Detect which cell encompasses the target text, then output its (x, y) center coordinate. 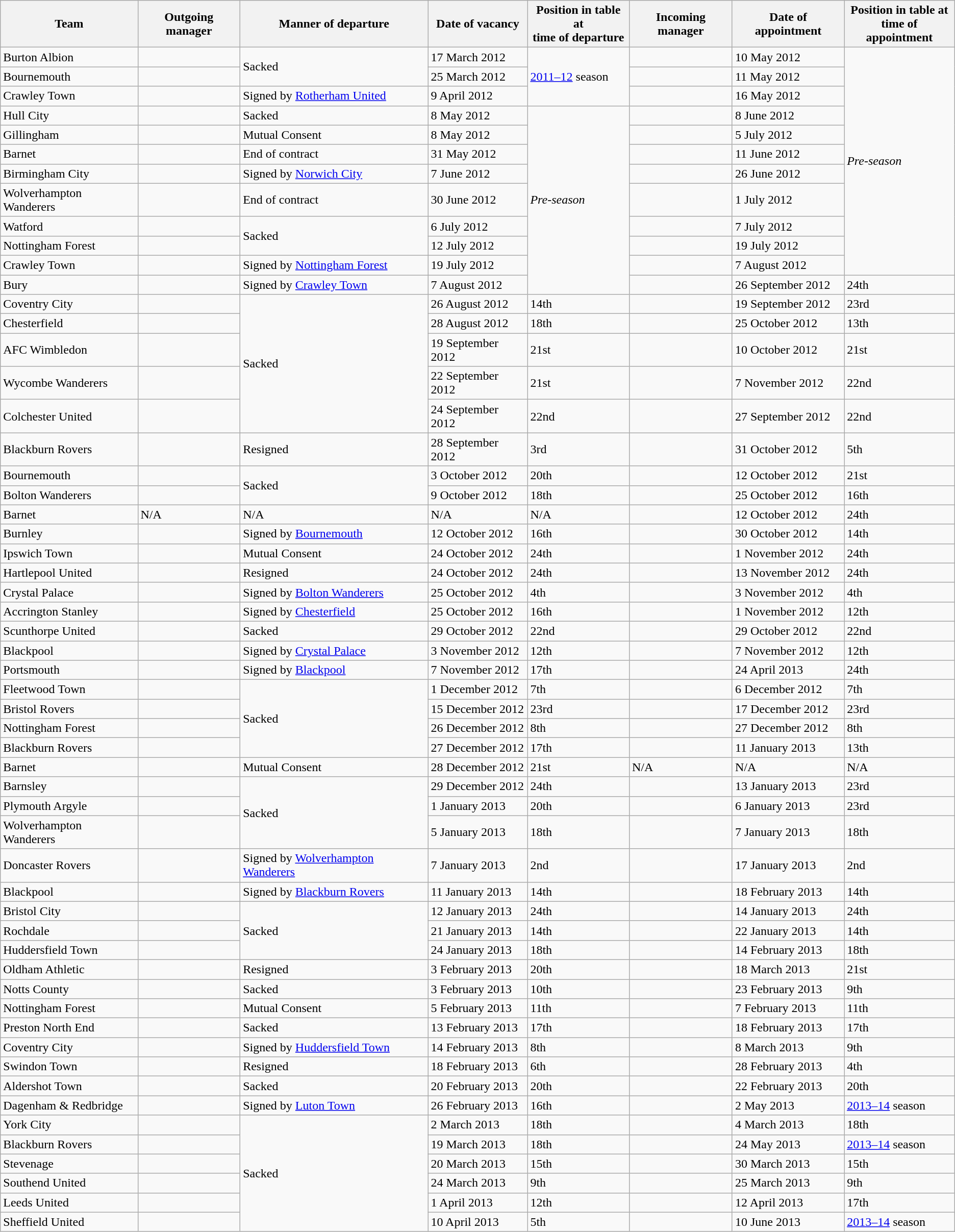
14 January 2013 (788, 911)
6th (579, 1067)
5 July 2012 (788, 135)
Gillingham (69, 135)
9 October 2012 (477, 495)
24 September 2012 (477, 416)
28 August 2012 (477, 324)
Birmingham City (69, 174)
Signed by Bournemouth (334, 534)
Leeds United (69, 1202)
2011–12 season (579, 77)
York City (69, 1125)
28 February 2013 (788, 1067)
28 September 2012 (477, 449)
Signed by Bolton Wanderers (334, 592)
10 April 2013 (477, 1222)
25 March 2012 (477, 77)
22 February 2013 (788, 1086)
30 June 2012 (477, 200)
10 May 2012 (788, 57)
Fleetwood Town (69, 689)
1 July 2012 (788, 200)
31 October 2012 (788, 449)
Plymouth Argyle (69, 806)
1 April 2013 (477, 1202)
Barnsley (69, 786)
Bristol Rovers (69, 709)
Rochdale (69, 930)
30 October 2012 (788, 534)
Signed by Crawley Town (334, 284)
23 February 2013 (788, 989)
28 December 2012 (477, 767)
10 June 2013 (788, 1222)
3rd (579, 449)
Colchester United (69, 416)
11 June 2012 (788, 154)
7 July 2012 (788, 226)
13 January 2013 (788, 786)
Signed by Blackburn Rovers (334, 892)
Date of appointment (788, 24)
24 May 2013 (788, 1144)
AFC Wimbledon (69, 350)
Ipswich Town (69, 553)
2 May 2013 (788, 1105)
Position in table attime of appointment (900, 24)
17 January 2013 (788, 866)
1 December 2012 (477, 689)
6 July 2012 (477, 226)
Manner of departure (334, 24)
Signed by Wolverhampton Wanderers (334, 866)
24 January 2013 (477, 950)
7 February 2013 (788, 1008)
13 February 2013 (477, 1028)
5 January 2013 (477, 832)
20 March 2013 (477, 1164)
Date of vacancy (477, 24)
21 January 2013 (477, 930)
Signed by Rotherham United (334, 96)
8 March 2013 (788, 1047)
Signed by Nottingham Forest (334, 265)
7 June 2012 (477, 174)
Dagenham & Redbridge (69, 1105)
12 January 2013 (477, 911)
6 January 2013 (788, 806)
26 August 2012 (477, 304)
12 April 2013 (788, 1202)
Preston North End (69, 1028)
Signed by Norwich City (334, 174)
8 June 2012 (788, 115)
Signed by Blackpool (334, 670)
26 September 2012 (788, 284)
22 September 2012 (477, 383)
26 June 2012 (788, 174)
24 April 2013 (788, 670)
5 February 2013 (477, 1008)
Hull City (69, 115)
Hartlepool United (69, 573)
Wycombe Wanderers (69, 383)
25 March 2013 (788, 1183)
Bolton Wanderers (69, 495)
Signed by Crystal Palace (334, 651)
Bury (69, 284)
30 March 2013 (788, 1164)
Bristol City (69, 911)
2 March 2013 (477, 1125)
Team (69, 24)
Signed by Luton Town (334, 1105)
Doncaster Rovers (69, 866)
Outgoing manager (189, 24)
Scunthorpe United (69, 631)
Sheffield United (69, 1222)
20 February 2013 (477, 1086)
Southend United (69, 1183)
Accrington Stanley (69, 611)
10th (579, 989)
Portsmouth (69, 670)
19 March 2013 (477, 1144)
1 January 2013 (477, 806)
Aldershot Town (69, 1086)
18 March 2013 (788, 969)
Oldham Athletic (69, 969)
Huddersfield Town (69, 950)
11 May 2012 (788, 77)
16 May 2012 (788, 96)
12 July 2012 (477, 245)
Incoming manager (681, 24)
17 March 2012 (477, 57)
13 November 2012 (788, 573)
Signed by Huddersfield Town (334, 1047)
22 January 2013 (788, 930)
Chesterfield (69, 324)
Watford (69, 226)
Position in table attime of departure (579, 24)
Notts County (69, 989)
Crystal Palace (69, 592)
31 May 2012 (477, 154)
3 October 2012 (477, 476)
Swindon Town (69, 1067)
26 December 2012 (477, 728)
Burnley (69, 534)
24 March 2013 (477, 1183)
Burton Albion (69, 57)
17 December 2012 (788, 709)
6 December 2012 (788, 689)
26 February 2013 (477, 1105)
15 December 2012 (477, 709)
Stevenage (69, 1164)
27 September 2012 (788, 416)
4 March 2013 (788, 1125)
29 December 2012 (477, 786)
9 April 2012 (477, 96)
Signed by Chesterfield (334, 611)
10 October 2012 (788, 350)
